Locate the cell with the specified text and output its (X, Y) center coordinate. 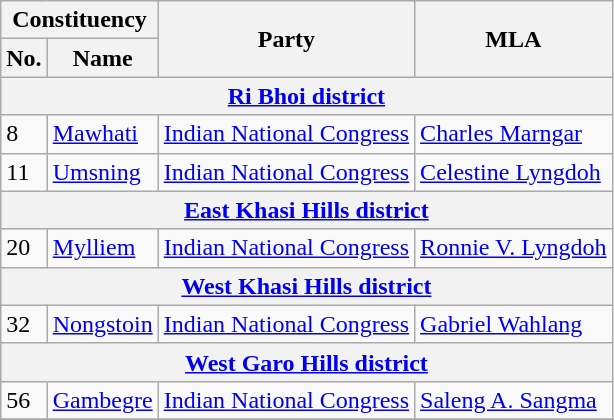
32 (24, 324)
MLA (514, 39)
Mylliem (102, 248)
West Khasi Hills district (306, 286)
Party (286, 39)
Charles Marngar (514, 134)
Constituency (80, 20)
20 (24, 248)
No. (24, 58)
West Garo Hills district (306, 362)
Nongstoin (102, 324)
Celestine Lyngdoh (514, 172)
8 (24, 134)
Ri Bhoi district (306, 96)
Ronnie V. Lyngdoh (514, 248)
Gabriel Wahlang (514, 324)
East Khasi Hills district (306, 210)
Gambegre (102, 400)
56 (24, 400)
Umsning (102, 172)
11 (24, 172)
Mawhati (102, 134)
Name (102, 58)
Saleng A. Sangma (514, 400)
